From the cell containing the given text, extract its center point as [X, Y] coordinate. 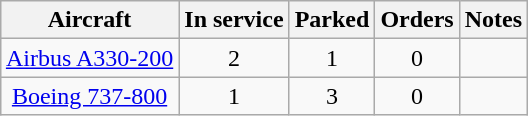
Aircraft [89, 20]
Notes [493, 20]
Airbus A330-200 [89, 58]
2 [234, 58]
Parked [332, 20]
3 [332, 96]
In service [234, 20]
Orders [417, 20]
Boeing 737-800 [89, 96]
